Find where the given text appears and provide that cell's center as (X, Y) coordinate. 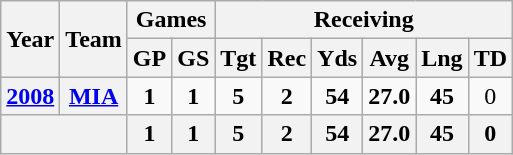
Tgt (238, 58)
Lng (442, 58)
Year (30, 39)
MIA (94, 96)
GS (194, 58)
Rec (287, 58)
Receiving (364, 20)
TD (490, 58)
GP (149, 58)
Team (94, 39)
2008 (30, 96)
Yds (338, 58)
Games (170, 20)
Avg (390, 58)
